Determine the [X, Y] coordinate at the center of the cell enclosing the given text.  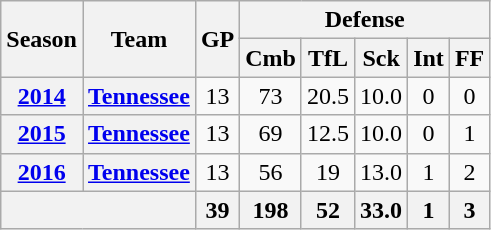
12.5 [328, 134]
73 [271, 96]
3 [469, 210]
33.0 [382, 210]
2014 [42, 96]
FF [469, 58]
39 [217, 210]
52 [328, 210]
69 [271, 134]
Sck [382, 58]
13.0 [382, 172]
2015 [42, 134]
2 [469, 172]
56 [271, 172]
GP [217, 39]
2016 [42, 172]
Cmb [271, 58]
Season [42, 39]
Int [429, 58]
198 [271, 210]
20.5 [328, 96]
Team [138, 39]
19 [328, 172]
Defense [365, 20]
TfL [328, 58]
